Find where the given text appears and provide that cell's center as [X, Y] coordinate. 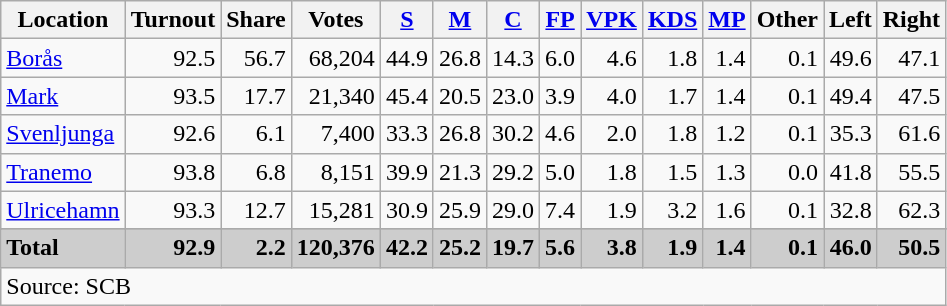
Ulricehamn [63, 210]
S [406, 20]
2.2 [256, 248]
19.7 [512, 248]
23.0 [512, 96]
92.5 [173, 58]
Turnout [173, 20]
3.9 [560, 96]
MP [727, 20]
1.5 [672, 172]
Location [63, 20]
30.9 [406, 210]
25.2 [460, 248]
Mark [63, 96]
14.3 [512, 58]
Votes [336, 20]
49.6 [851, 58]
29.0 [512, 210]
21,340 [336, 96]
32.8 [851, 210]
15,281 [336, 210]
30.2 [512, 134]
1.3 [727, 172]
1.7 [672, 96]
Total [63, 248]
25.9 [460, 210]
Borås [63, 58]
5.6 [560, 248]
FP [560, 20]
93.5 [173, 96]
3.8 [612, 248]
KDS [672, 20]
44.9 [406, 58]
49.4 [851, 96]
M [460, 20]
55.5 [911, 172]
5.0 [560, 172]
Svenljunga [63, 134]
2.0 [612, 134]
120,376 [336, 248]
41.8 [851, 172]
93.3 [173, 210]
Other [787, 20]
47.1 [911, 58]
1.2 [727, 134]
7.4 [560, 210]
6.0 [560, 58]
20.5 [460, 96]
45.4 [406, 96]
35.3 [851, 134]
Source: SCB [474, 286]
92.9 [173, 248]
47.5 [911, 96]
6.1 [256, 134]
8,151 [336, 172]
61.6 [911, 134]
12.7 [256, 210]
62.3 [911, 210]
39.9 [406, 172]
50.5 [911, 248]
46.0 [851, 248]
21.3 [460, 172]
1.6 [727, 210]
93.8 [173, 172]
42.2 [406, 248]
17.7 [256, 96]
3.2 [672, 210]
7,400 [336, 134]
VPK [612, 20]
Right [911, 20]
29.2 [512, 172]
56.7 [256, 58]
4.0 [612, 96]
C [512, 20]
Left [851, 20]
Tranemo [63, 172]
92.6 [173, 134]
0.0 [787, 172]
6.8 [256, 172]
Share [256, 20]
68,204 [336, 58]
33.3 [406, 134]
